Return (x, y) of the center of cell containing provided text 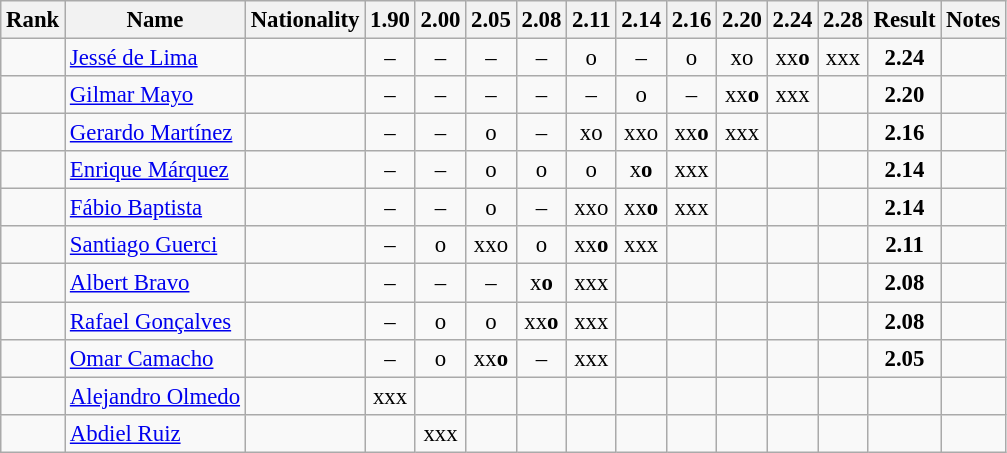
Santiago Guerci (156, 245)
Notes (974, 20)
Fábio Baptista (156, 208)
1.90 (390, 20)
2.00 (440, 20)
2.28 (843, 20)
Gilmar Mayo (156, 95)
Jessé de Lima (156, 58)
Result (904, 20)
Abdiel Ruiz (156, 433)
Omar Camacho (156, 358)
Alejandro Olmedo (156, 396)
Albert Bravo (156, 283)
Name (156, 20)
Rafael Gonçalves (156, 321)
Gerardo Martínez (156, 133)
Enrique Márquez (156, 170)
Rank (33, 20)
Nationality (304, 20)
